Scan for the cell matching the given text and deliver its (X, Y) coordinate at center. 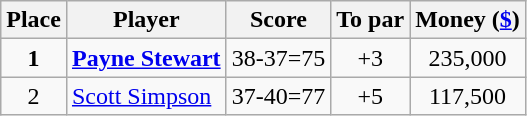
Score (278, 20)
2 (34, 96)
+3 (370, 58)
235,000 (468, 58)
117,500 (468, 96)
Scott Simpson (146, 96)
+5 (370, 96)
Player (146, 20)
Place (34, 20)
Money ($) (468, 20)
Payne Stewart (146, 58)
1 (34, 58)
38-37=75 (278, 58)
37-40=77 (278, 96)
To par (370, 20)
